Scan for the cell matching the given text and deliver its [X, Y] coordinate at center. 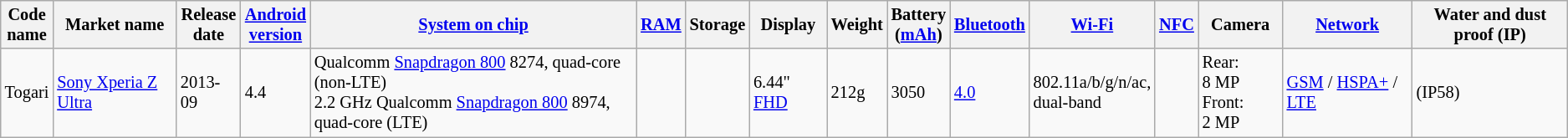
2013-09 [209, 93]
Sony Xperia Z Ultra [115, 93]
System on chip [473, 24]
Water and dust proof (IP) [1490, 24]
Display [788, 24]
212g [857, 93]
(IP58) [1490, 93]
Codename [27, 24]
Battery(mAh) [918, 24]
Storage [718, 24]
NFC [1177, 24]
Qualcomm Snapdragon 800 8274, quad-core (non-LTE)2.2 GHz Qualcomm Snapdragon 800 8974, quad-core (LTE) [473, 93]
802.11a/b/g/n/ac,dual-band [1092, 93]
Weight [857, 24]
Camera [1241, 24]
Wi-Fi [1092, 24]
Network [1348, 24]
3050 [918, 93]
Market name [115, 24]
Togari [27, 93]
RAM [661, 24]
Bluetooth [990, 24]
4.0 [990, 93]
GSM / HSPA+ / LTE [1348, 93]
4.4 [276, 93]
Releasedate [209, 24]
Rear: 8 MPFront: 2 MP [1241, 93]
6.44" FHD [788, 93]
Androidversion [276, 24]
